Scan for the cell matching the given text and deliver its (X, Y) coordinate at center. 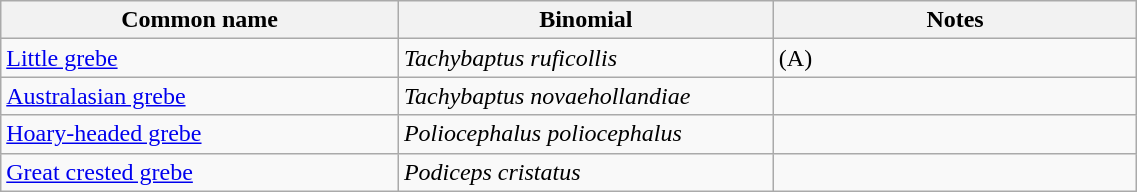
Tachybaptus novaehollandiae (586, 96)
Podiceps cristatus (586, 172)
(A) (955, 58)
Binomial (586, 20)
Great crested grebe (200, 172)
Little grebe (200, 58)
Notes (955, 20)
Australasian grebe (200, 96)
Tachybaptus ruficollis (586, 58)
Poliocephalus poliocephalus (586, 134)
Common name (200, 20)
Hoary-headed grebe (200, 134)
